For the text-containing cell, return its midpoint in (x, y) coordinate format. 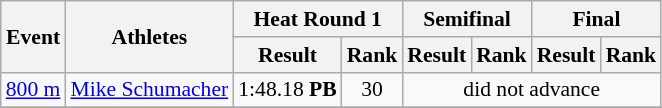
Mike Schumacher (149, 90)
Heat Round 1 (318, 19)
800 m (34, 90)
1:48.18 PB (287, 90)
Event (34, 36)
did not advance (532, 90)
Final (596, 19)
Athletes (149, 36)
Semifinal (466, 19)
30 (372, 90)
